Scan for the cell matching the given text and deliver its [x, y] coordinate at center. 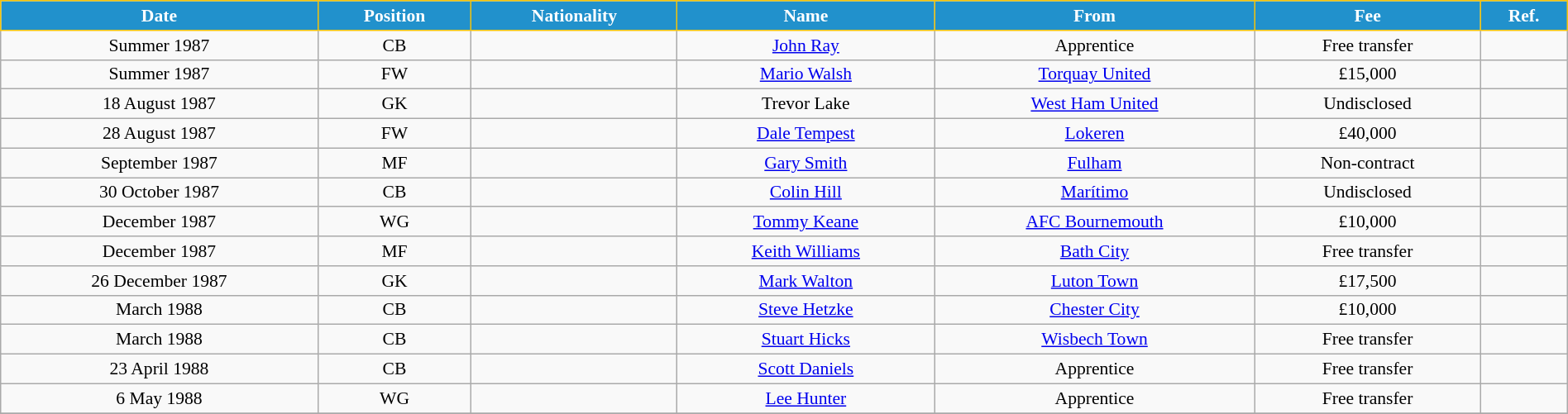
Stuart Hicks [806, 340]
AFC Bournemouth [1095, 222]
Lee Hunter [806, 398]
John Ray [806, 45]
Scott Daniels [806, 369]
Position [394, 16]
26 December 1987 [159, 281]
£15,000 [1368, 74]
18 August 1987 [159, 104]
Name [806, 16]
Mario Walsh [806, 74]
23 April 1988 [159, 369]
Colin Hill [806, 193]
6 May 1988 [159, 398]
Non-contract [1368, 163]
September 1987 [159, 163]
Gary Smith [806, 163]
Lokeren [1095, 134]
Dale Tempest [806, 134]
West Ham United [1095, 104]
Luton Town [1095, 281]
Mark Walton [806, 281]
Steve Hetzke [806, 310]
Fee [1368, 16]
Keith Williams [806, 251]
28 August 1987 [159, 134]
Tommy Keane [806, 222]
Nationality [574, 16]
£40,000 [1368, 134]
Marítimo [1095, 193]
Date [159, 16]
Wisbech Town [1095, 340]
Trevor Lake [806, 104]
Chester City [1095, 310]
Ref. [1523, 16]
Bath City [1095, 251]
30 October 1987 [159, 193]
From [1095, 16]
£17,500 [1368, 281]
Torquay United [1095, 74]
Fulham [1095, 163]
